Detect which cell encompasses the target text, then output its (X, Y) center coordinate. 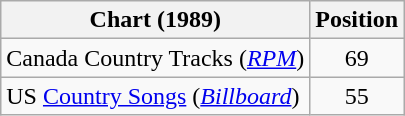
55 (357, 96)
Position (357, 20)
Canada Country Tracks (RPM) (156, 58)
69 (357, 58)
US Country Songs (Billboard) (156, 96)
Chart (1989) (156, 20)
